Capture the cell that displays the provided text and extract its (X, Y) central coordinate. 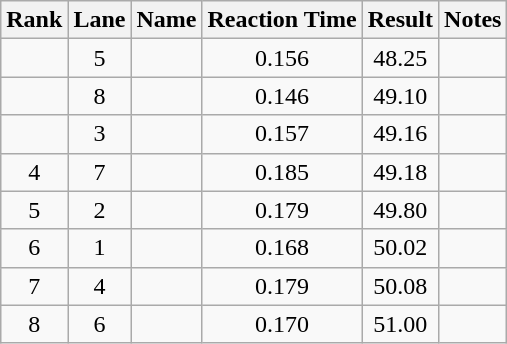
48.25 (400, 58)
0.185 (282, 172)
Reaction Time (282, 20)
50.08 (400, 286)
0.156 (282, 58)
0.168 (282, 248)
49.18 (400, 172)
Result (400, 20)
0.170 (282, 324)
49.10 (400, 96)
49.16 (400, 134)
Rank (34, 20)
Notes (473, 20)
49.80 (400, 210)
Name (166, 20)
0.146 (282, 96)
1 (100, 248)
3 (100, 134)
50.02 (400, 248)
2 (100, 210)
Lane (100, 20)
0.157 (282, 134)
51.00 (400, 324)
